Return [x, y] of the center of cell containing provided text 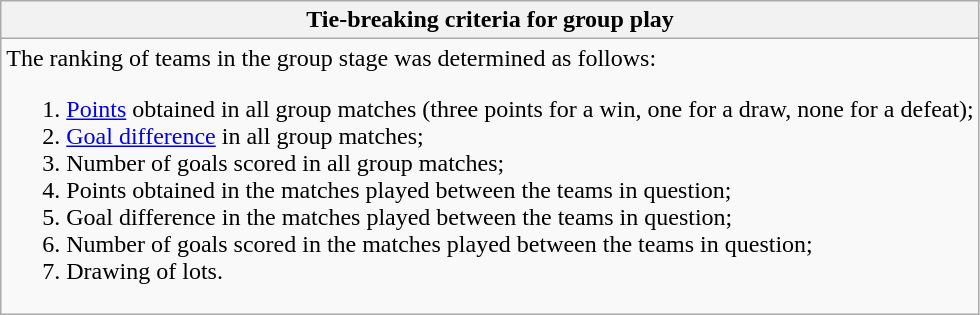
Tie-breaking criteria for group play [490, 20]
